Find where the given text appears and provide that cell's center as [X, Y] coordinate. 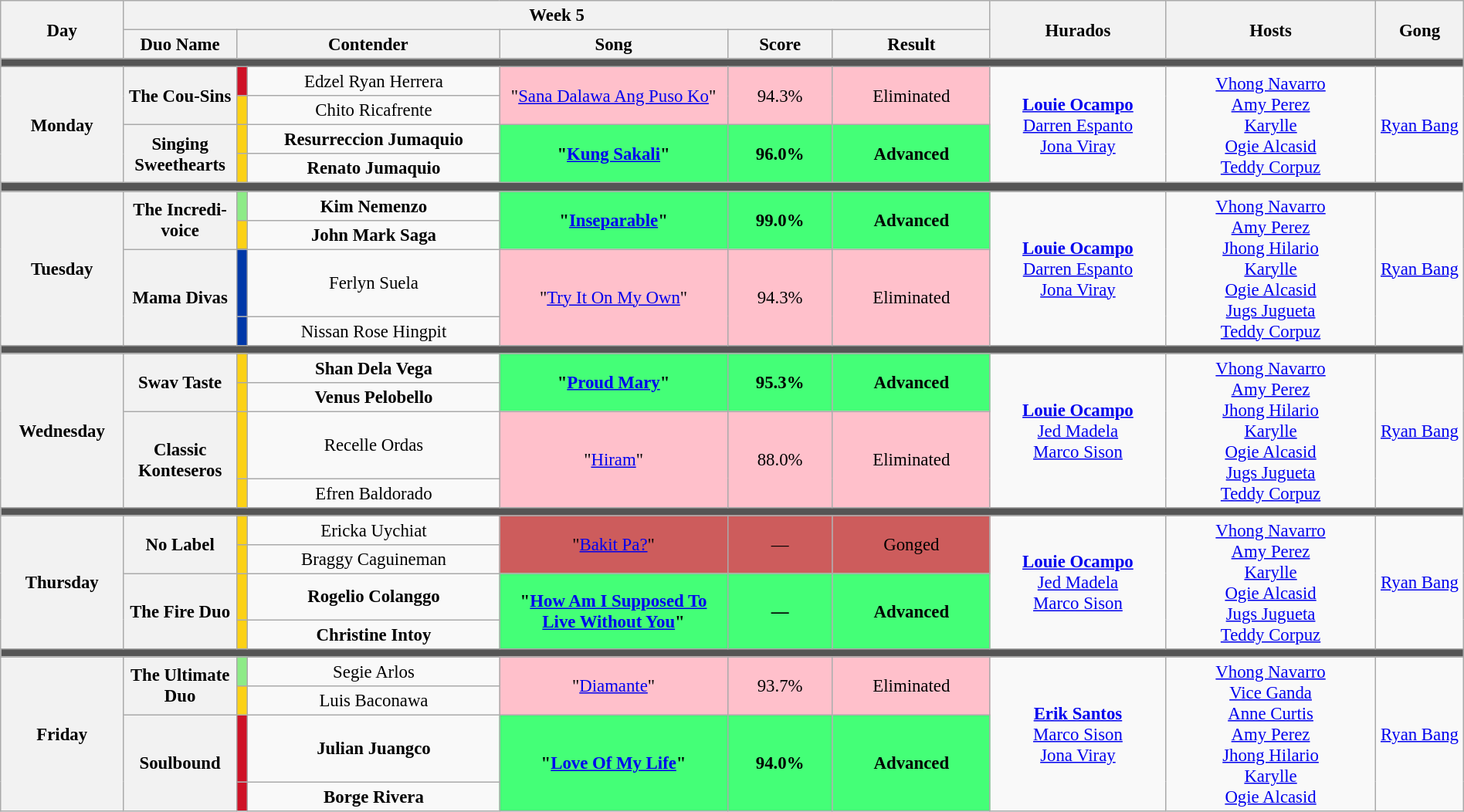
Score [780, 45]
"Hiram" [613, 459]
Contender [368, 45]
The Incredi-voice [181, 221]
94.0% [780, 763]
Erik SantosMarco SisonJona Viray [1078, 734]
Hurados [1078, 29]
Swav Taste [181, 383]
Vhong NavarroVice GandaAnne CurtisAmy PerezJhong HilarioKarylleOgie Alcasid [1270, 734]
Kim Nemenzo [374, 206]
Edzel Ryan Herrera [374, 82]
96.0% [780, 154]
99.0% [780, 221]
Song [613, 45]
"Bakit Pa?" [613, 545]
The Cou-Sins [181, 96]
Mama Divas [181, 297]
The Fire Duo [181, 611]
Recelle Ordas [374, 445]
"Proud Mary" [613, 383]
Thursday [62, 582]
"Kung Sakali" [613, 154]
"Sana Dalawa Ang Puso Ko" [613, 96]
Borge Rivera [374, 797]
Monday [62, 125]
Result [911, 45]
95.3% [780, 383]
"Inseparable" [613, 221]
Julian Juangco [374, 749]
93.7% [780, 685]
Braggy Caguineman [374, 560]
Friday [62, 734]
Hosts [1270, 29]
Classic Konteseros [181, 459]
The Ultimate Duo [181, 685]
Singing Sweethearts [181, 154]
Tuesday [62, 269]
"Love Of My Life" [613, 763]
"Try It On My Own" [613, 297]
Ericka Uychiat [374, 530]
"How Am I Supposed To Live Without You" [613, 611]
No Label [181, 545]
88.0% [780, 459]
Resurreccion Jumaquio [374, 140]
Nissan Rose Hingpit [374, 331]
Wednesday [62, 431]
Ferlyn Suela [374, 283]
Renato Jumaquio [374, 169]
Vhong NavarroAmy PerezKarylleOgie AlcasidJugs JuguetaTeddy Corpuz [1270, 582]
Christine Intoy [374, 634]
"Diamante" [613, 685]
Luis Baconawa [374, 701]
Venus Pelobello [374, 397]
John Mark Saga [374, 235]
Gonged [911, 545]
Efren Baldorado [374, 493]
Shan Dela Vega [374, 368]
Rogelio Colanggo [374, 597]
Duo Name [181, 45]
Day [62, 29]
Chito Ricafrente [374, 110]
Vhong NavarroAmy PerezKarylleOgie AlcasidTeddy Corpuz [1270, 125]
Gong [1420, 29]
Soulbound [181, 763]
Week 5 [557, 15]
Segie Arlos [374, 672]
